Scan for the cell matching the given text and deliver its [X, Y] coordinate at center. 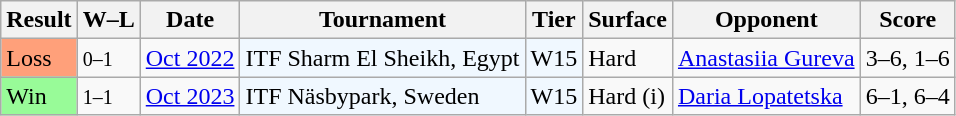
0–1 [108, 58]
Anastasiia Gureva [766, 58]
W–L [108, 20]
Win [39, 96]
ITF Näsbypark, Sweden [382, 96]
Oct 2023 [190, 96]
Hard (i) [628, 96]
1–1 [108, 96]
Score [908, 20]
Hard [628, 58]
Daria Lopatetska [766, 96]
ITF Sharm El Sheikh, Egypt [382, 58]
Tournament [382, 20]
Surface [628, 20]
Oct 2022 [190, 58]
Opponent [766, 20]
Tier [554, 20]
6–1, 6–4 [908, 96]
3–6, 1–6 [908, 58]
Date [190, 20]
Loss [39, 58]
Result [39, 20]
